Pinpoint the cell where the given text exists, returning its [X, Y] midpoint coordinate. 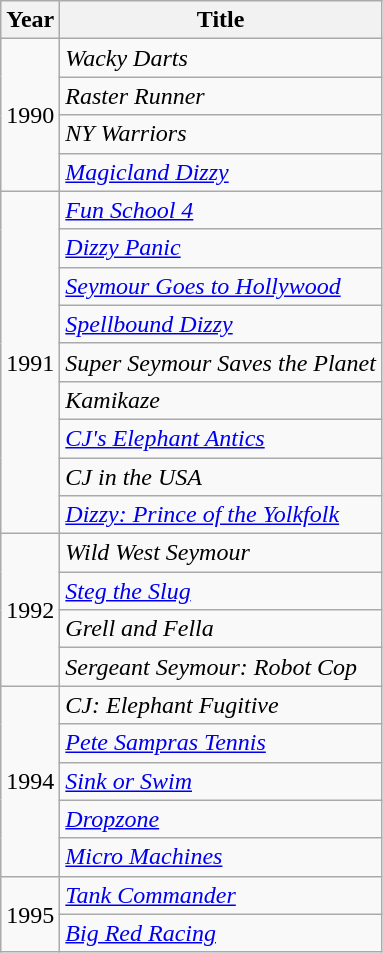
1990 [30, 115]
Magicland Dizzy [221, 172]
Raster Runner [221, 96]
1991 [30, 362]
1994 [30, 781]
Title [221, 20]
Dizzy: Prince of the Yolkfolk [221, 515]
CJ: Elephant Fugitive [221, 705]
CJ in the USA [221, 477]
Year [30, 20]
Micro Machines [221, 857]
Dropzone [221, 819]
Big Red Racing [221, 933]
Fun School 4 [221, 210]
CJ's Elephant Antics [221, 438]
1995 [30, 914]
Grell and Fella [221, 629]
Dizzy Panic [221, 248]
Pete Sampras Tennis [221, 743]
Super Seymour Saves the Planet [221, 362]
Wacky Darts [221, 58]
Spellbound Dizzy [221, 324]
Seymour Goes to Hollywood [221, 286]
Tank Commander [221, 895]
Steg the Slug [221, 591]
NY Warriors [221, 134]
Sink or Swim [221, 781]
Wild West Seymour [221, 553]
1992 [30, 610]
Sergeant Seymour: Robot Cop [221, 667]
Kamikaze [221, 400]
